Output the (X, Y) coordinate of the center of the cell containing the given text.  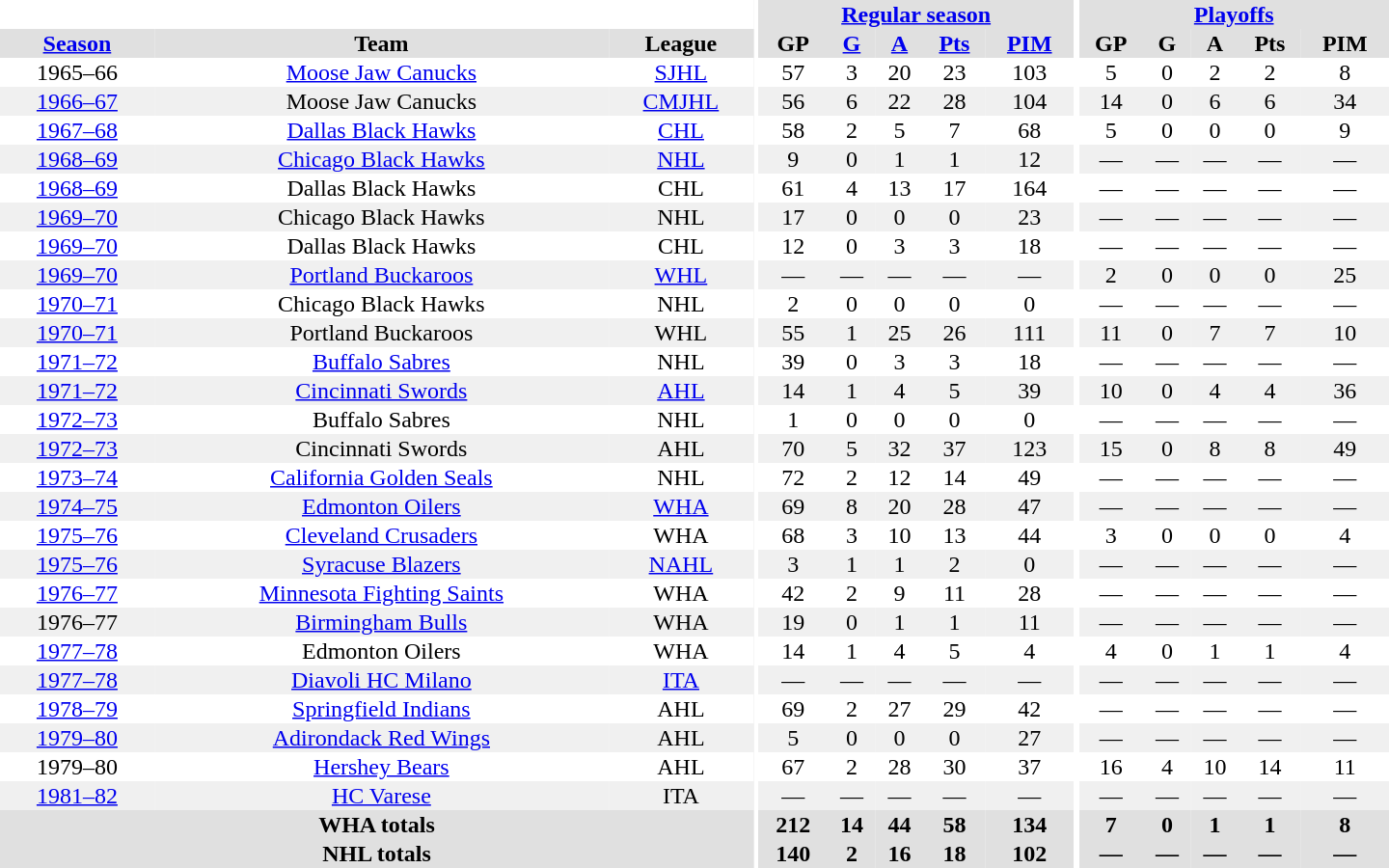
57 (793, 72)
111 (1030, 333)
Syracuse Blazers (382, 564)
NHL totals (376, 854)
140 (793, 854)
30 (954, 767)
103 (1030, 72)
League (681, 43)
1974–75 (77, 506)
72 (793, 477)
34 (1345, 101)
15 (1111, 448)
70 (793, 448)
123 (1030, 448)
Playoffs (1234, 14)
WHA totals (376, 825)
1965–66 (77, 72)
Hershey Bears (382, 767)
Springfield Indians (382, 709)
HC Varese (382, 796)
NAHL (681, 564)
1966–67 (77, 101)
Cleveland Crusaders (382, 535)
104 (1030, 101)
CMJHL (681, 101)
47 (1030, 506)
Minnesota Fighting Saints (382, 593)
164 (1030, 188)
SJHL (681, 72)
1981–82 (77, 796)
134 (1030, 825)
19 (793, 622)
Team (382, 43)
Adirondack Red Wings (382, 738)
Regular season (915, 14)
Season (77, 43)
22 (900, 101)
1973–74 (77, 477)
61 (793, 188)
102 (1030, 854)
1978–79 (77, 709)
Birmingham Bulls (382, 622)
55 (793, 333)
36 (1345, 391)
29 (954, 709)
California Golden Seals (382, 477)
1967–68 (77, 130)
Diavoli HC Milano (382, 680)
56 (793, 101)
212 (793, 825)
26 (954, 333)
67 (793, 767)
32 (900, 448)
